Return [x, y] of the center of cell containing provided text 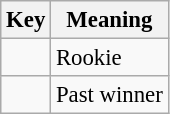
Meaning [110, 20]
Rookie [110, 58]
Past winner [110, 95]
Key [26, 20]
